Identify which cell holds the provided text, then report its (x, y) central coordinate. 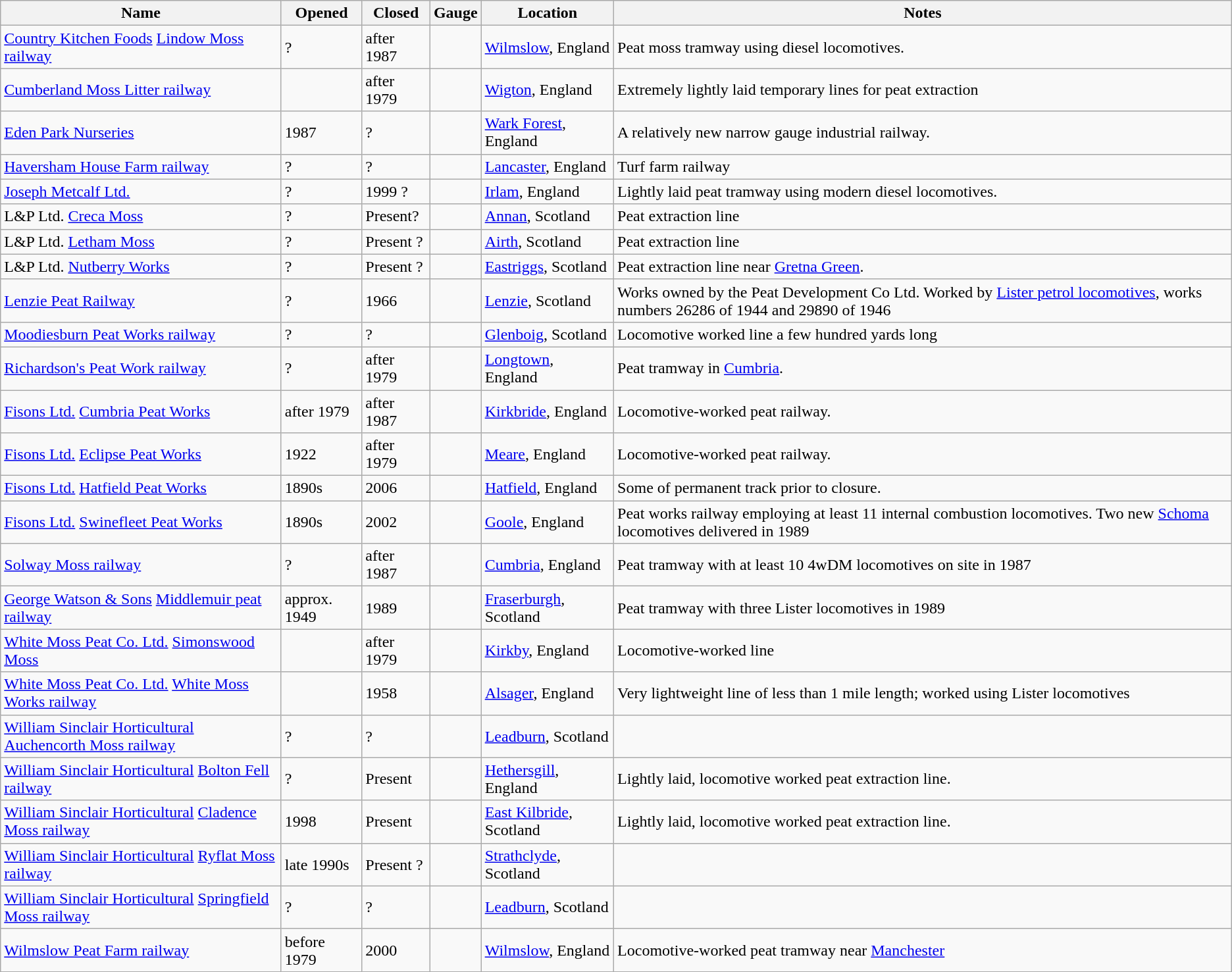
Annan, Scotland (548, 217)
Extremely lightly laid temporary lines for peat extraction (923, 90)
Country Kitchen Foods Lindow Moss railway (141, 47)
late 1990s (321, 865)
1998 (321, 821)
L&P Ltd. Letham Moss (141, 242)
before 1979 (321, 950)
Locomotive worked line a few hundred yards long (923, 334)
Peat moss tramway using diesel locomotives. (923, 47)
Turf farm railway (923, 166)
William Sinclair Horticultural Springfield Moss railway (141, 907)
Hatfield, England (548, 488)
Notes (923, 13)
Meare, England (548, 454)
Present? (396, 217)
Kirkby, England (548, 650)
Name (141, 13)
L&P Ltd. Creca Moss (141, 217)
White Moss Peat Co. Ltd. Simonswood Moss (141, 650)
White Moss Peat Co. Ltd. White Moss Works railway (141, 694)
2000 (396, 950)
Kirkbride, England (548, 411)
1966 (396, 300)
Location (548, 13)
Glenboig, Scotland (548, 334)
Joseph Metcalf Ltd. (141, 192)
Fisons Ltd. Hatfield Peat Works (141, 488)
Peat tramway in Cumbria. (923, 369)
Fisons Ltd. Cumbria Peat Works (141, 411)
Eastriggs, Scotland (548, 267)
A relatively new narrow gauge industrial railway. (923, 133)
Peat tramway with three Lister locomotives in 1989 (923, 608)
1989 (396, 608)
Moodiesburn Peat Works railway (141, 334)
Wigton, England (548, 90)
Peat tramway with at least 10 4wDM locomotives on site in 1987 (923, 565)
Locomotive-worked peat tramway near Manchester (923, 950)
Locomotive-worked line (923, 650)
1987 (321, 133)
Works owned by the Peat Development Co Ltd. Worked by Lister petrol locomotives, works numbers 26286 of 1944 and 29890 of 1946 (923, 300)
Closed (396, 13)
L&P Ltd. Nutberry Works (141, 267)
approx. 1949 (321, 608)
Cumbria, England (548, 565)
Lenzie Peat Railway (141, 300)
Peat extraction line near Gretna Green. (923, 267)
Very lightweight line of less than 1 mile length; worked using Lister locomotives (923, 694)
Alsager, England (548, 694)
Peat works railway employing at least 11 internal combustion locomotives. Two new Schoma locomotives delivered in 1989 (923, 523)
William Sinclair Horticultural Cladence Moss railway (141, 821)
William Sinclair Horticultural Ryflat Moss railway (141, 865)
Airth, Scotland (548, 242)
Eden Park Nurseries (141, 133)
1922 (321, 454)
1999 ? (396, 192)
Some of permanent track prior to closure. (923, 488)
Gauge (455, 13)
Lenzie, Scotland (548, 300)
East Kilbride, Scotland (548, 821)
Opened (321, 13)
2002 (396, 523)
Cumberland Moss Litter railway (141, 90)
Hethersgill, England (548, 779)
Haversham House Farm railway (141, 166)
Solway Moss railway (141, 565)
Irlam, England (548, 192)
Longtown, England (548, 369)
Lightly laid peat tramway using modern diesel locomotives. (923, 192)
George Watson & Sons Middlemuir peat railway (141, 608)
Strathclyde, Scotland (548, 865)
William Sinclair Horticultural Auchencorth Moss railway (141, 736)
Lancaster, England (548, 166)
Fraserburgh, Scotland (548, 608)
2006 (396, 488)
Fisons Ltd. Eclipse Peat Works (141, 454)
William Sinclair Horticultural Bolton Fell railway (141, 779)
Goole, England (548, 523)
Wark Forest, England (548, 133)
Fisons Ltd. Swinefleet Peat Works (141, 523)
Wilmslow Peat Farm railway (141, 950)
1958 (396, 694)
Richardson's Peat Work railway (141, 369)
